Detect which cell encompasses the target text, then output its [X, Y] center coordinate. 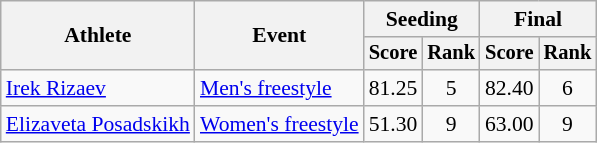
51.30 [394, 124]
63.00 [510, 124]
82.40 [510, 88]
Irek Rizaev [98, 88]
6 [568, 88]
Seeding [422, 19]
Men's freestyle [280, 88]
5 [451, 88]
Women's freestyle [280, 124]
Elizaveta Posadskikh [98, 124]
81.25 [394, 88]
Final [538, 19]
Athlete [98, 36]
Event [280, 36]
